Scan for the cell matching the given text and deliver its [x, y] coordinate at center. 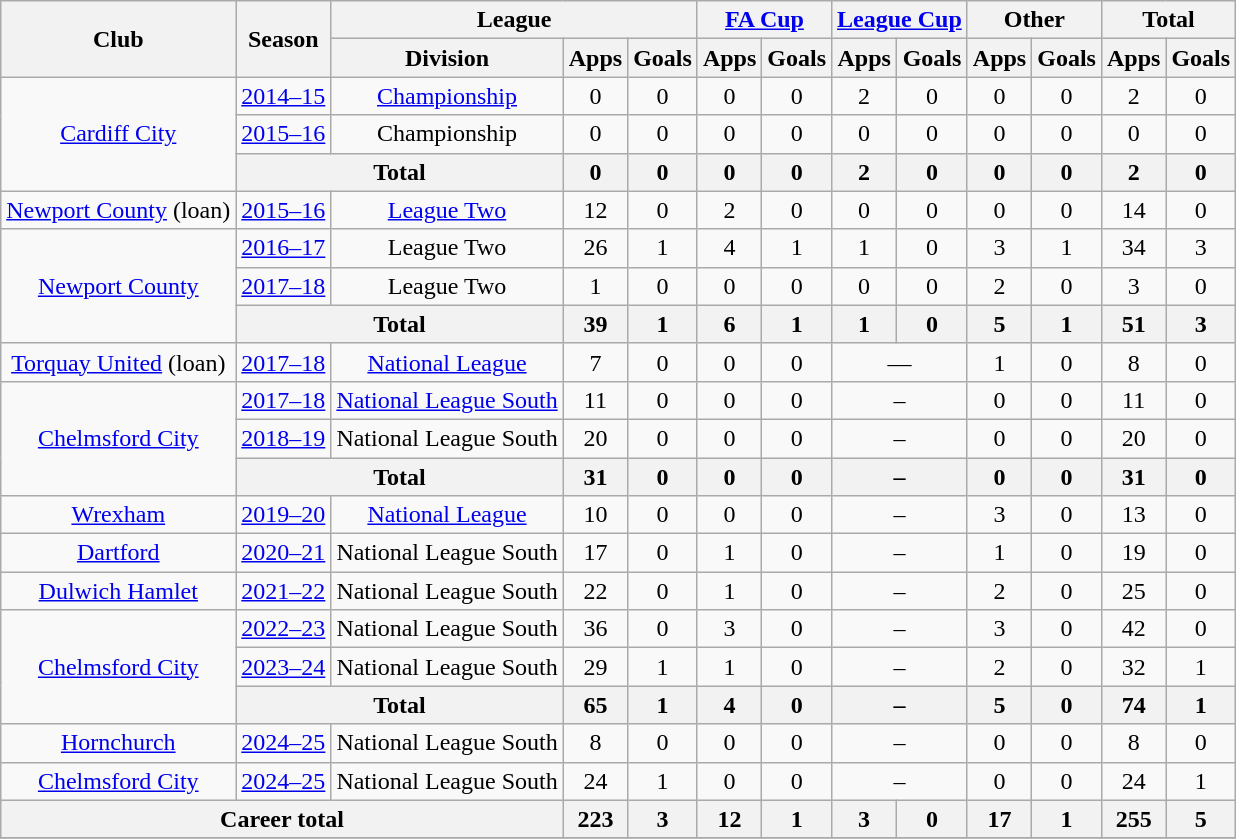
14 [1133, 210]
Newport County [118, 286]
League [514, 20]
39 [595, 324]
22 [595, 591]
Dulwich Hamlet [118, 591]
Cardiff City [118, 134]
Club [118, 39]
42 [1133, 629]
Other [1034, 20]
19 [1133, 553]
Dartford [118, 553]
Career total [282, 819]
26 [595, 248]
2016–17 [284, 248]
2014–15 [284, 96]
36 [595, 629]
2023–24 [284, 667]
10 [595, 515]
— [900, 362]
223 [595, 819]
2022–23 [284, 629]
29 [595, 667]
FA Cup [764, 20]
Hornchurch [118, 743]
Torquay United (loan) [118, 362]
6 [729, 324]
League Cup [900, 20]
Newport County (loan) [118, 210]
34 [1133, 248]
Wrexham [118, 515]
7 [595, 362]
Division [447, 58]
25 [1133, 591]
74 [1133, 705]
2021–22 [284, 591]
Season [284, 39]
2019–20 [284, 515]
2020–21 [284, 553]
65 [595, 705]
255 [1133, 819]
2018–19 [284, 438]
32 [1133, 667]
13 [1133, 515]
51 [1133, 324]
